Find where the given text appears and provide that cell's center as [X, Y] coordinate. 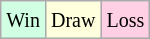
Win [24, 20]
Draw [72, 20]
Loss [126, 20]
